Identify which cell holds the provided text, then report its [x, y] central coordinate. 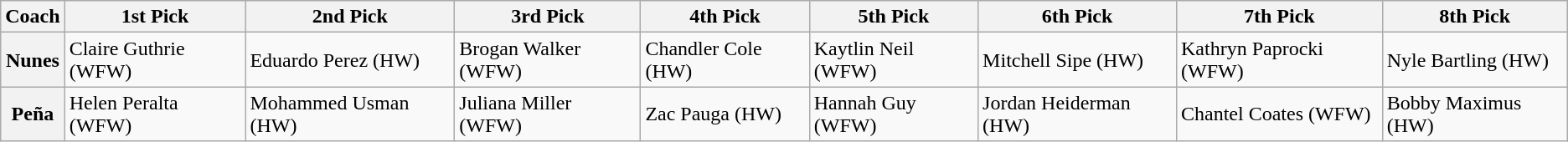
Nyle Bartling (HW) [1474, 60]
1st Pick [155, 17]
Kaytlin Neil (WFW) [893, 60]
Zac Pauga (HW) [725, 114]
Jordan Heiderman (HW) [1077, 114]
Bobby Maximus (HW) [1474, 114]
Eduardo Perez (HW) [350, 60]
Mohammed Usman (HW) [350, 114]
Juliana Miller (WFW) [548, 114]
Mitchell Sipe (HW) [1077, 60]
Nunes [33, 60]
Peña [33, 114]
5th Pick [893, 17]
Coach [33, 17]
Brogan Walker (WFW) [548, 60]
8th Pick [1474, 17]
7th Pick [1279, 17]
Kathryn Paprocki (WFW) [1279, 60]
6th Pick [1077, 17]
4th Pick [725, 17]
Chantel Coates (WFW) [1279, 114]
Chandler Cole (HW) [725, 60]
3rd Pick [548, 17]
Claire Guthrie (WFW) [155, 60]
Helen Peralta (WFW) [155, 114]
Hannah Guy (WFW) [893, 114]
2nd Pick [350, 17]
